From the cell containing the given text, extract its center point as [x, y] coordinate. 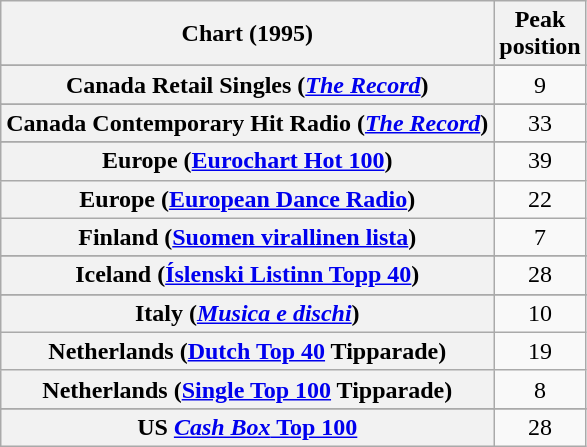
Canada Contemporary Hit Radio (The Record) [248, 123]
Europe (European Dance Radio) [248, 199]
39 [540, 161]
Peakposition [540, 34]
Netherlands (Dutch Top 40 Tipparade) [248, 351]
7 [540, 237]
8 [540, 389]
Italy (Musica e dischi) [248, 313]
9 [540, 85]
22 [540, 199]
10 [540, 313]
US Cash Box Top 100 [248, 427]
Europe (Eurochart Hot 100) [248, 161]
19 [540, 351]
Iceland (Íslenski Listinn Topp 40) [248, 275]
Canada Retail Singles (The Record) [248, 85]
Chart (1995) [248, 34]
Netherlands (Single Top 100 Tipparade) [248, 389]
Finland (Suomen virallinen lista) [248, 237]
33 [540, 123]
